Determine the [X, Y] coordinate at the center of the cell enclosing the given text.  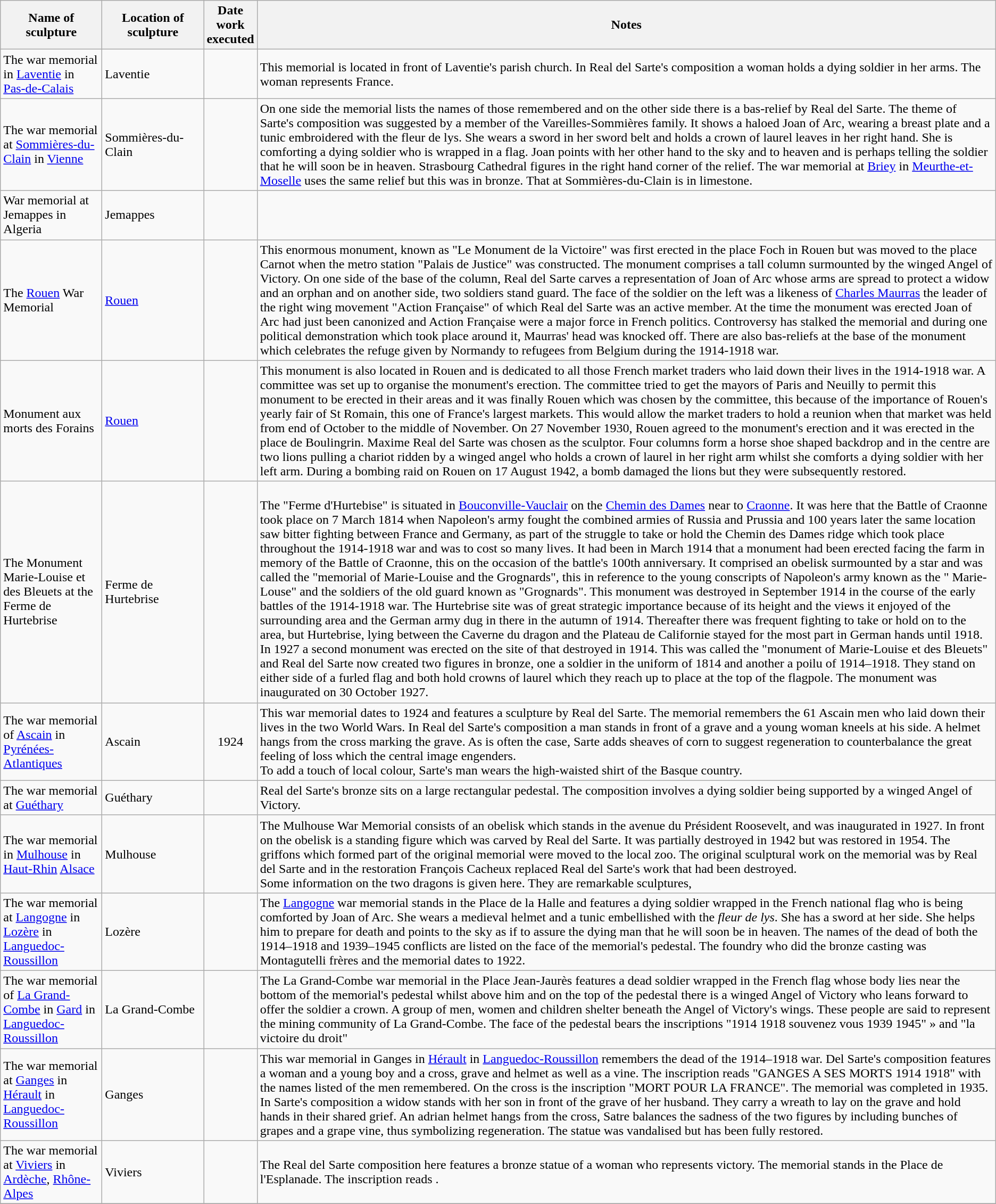
Mulhouse [153, 854]
1924 [230, 741]
Jemappes [153, 215]
Laventie [153, 74]
Monument aux morts des Forains [51, 420]
Lozère [153, 931]
The war memorial at Viviers in Ardèche, Rhône-Alpes [51, 1172]
Sommières-du-Clain [153, 145]
The war memorial at Sommières-du-Clain in Vienne [51, 145]
War memorial at Jemappes in Algeria [51, 215]
Name of sculpture [51, 25]
The war memorial in Laventie in Pas-de-Calais [51, 74]
The war memorial at Langogne in Lozère in Languedoc-Roussillon [51, 931]
Real del Sarte's bronze sits on a large rectangular pedestal. The composition involves a dying soldier being supported by a winged Angel of Victory. [626, 797]
Date work executed [230, 25]
Ganges [153, 1094]
La Grand-Combe [153, 1009]
The Monument Marie-Louise et des Bleuets at the Ferme de Hurtebrise [51, 592]
The war memorial at Guéthary [51, 797]
Notes [626, 25]
The Rouen War Memorial [51, 300]
Ferme de Hurtebrise [153, 592]
Location of sculpture [153, 25]
The war memorial at Ganges in Hérault in Languedoc-Roussillon [51, 1094]
The war memorial of Ascain in Pyrénées-Atlantiques [51, 741]
The war memorial of La Grand-Combe in Gard in Languedoc-Roussillon [51, 1009]
Viviers [153, 1172]
The war memorial in Mulhouse in Haut-Rhin Alsace [51, 854]
Ascain [153, 741]
Guéthary [153, 797]
